Return the [X, Y] coordinate for the center point of the cell that contains the specified text.  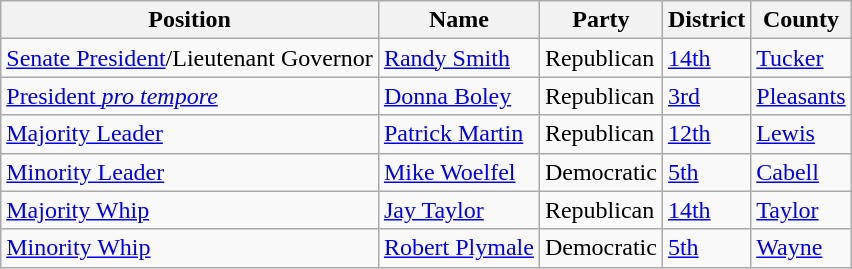
President pro tempore [190, 96]
Minority Whip [190, 248]
Taylor [801, 210]
District [706, 20]
Pleasants [801, 96]
Name [458, 20]
Tucker [801, 58]
Mike Woelfel [458, 172]
Majority Leader [190, 134]
3rd [706, 96]
Minority Leader [190, 172]
Lewis [801, 134]
County [801, 20]
Party [600, 20]
Senate President/Lieutenant Governor [190, 58]
Jay Taylor [458, 210]
Donna Boley [458, 96]
Randy Smith [458, 58]
Position [190, 20]
Cabell [801, 172]
Wayne [801, 248]
Patrick Martin [458, 134]
Robert Plymale [458, 248]
12th [706, 134]
Majority Whip [190, 210]
